Output the (x, y) coordinate of the center of the cell containing the given text.  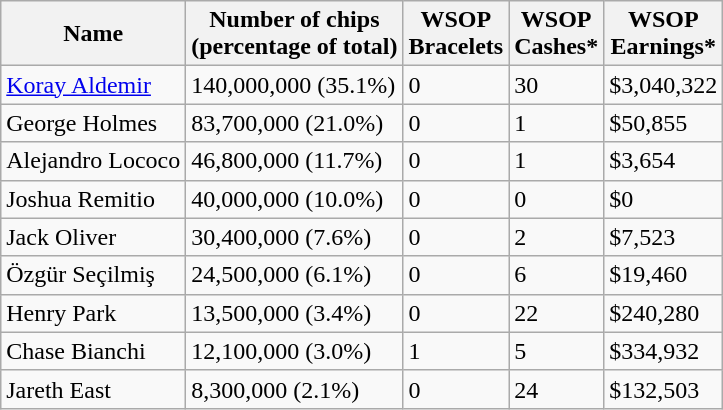
13,500,000 (3.4%) (294, 313)
Jareth East (94, 389)
$334,932 (664, 351)
Jack Oliver (94, 237)
Joshua Remitio (94, 199)
Name (94, 34)
WSOPEarnings* (664, 34)
$3,040,322 (664, 85)
83,700,000 (21.0%) (294, 123)
2 (556, 237)
Number of chips(percentage of total) (294, 34)
$50,855 (664, 123)
WSOPCashes* (556, 34)
6 (556, 275)
40,000,000 (10.0%) (294, 199)
Chase Bianchi (94, 351)
140,000,000 (35.1%) (294, 85)
Özgür Seçilmiş (94, 275)
24,500,000 (6.1%) (294, 275)
30 (556, 85)
46,800,000 (11.7%) (294, 161)
George Holmes (94, 123)
8,300,000 (2.1%) (294, 389)
$7,523 (664, 237)
Henry Park (94, 313)
22 (556, 313)
$19,460 (664, 275)
12,100,000 (3.0%) (294, 351)
$3,654 (664, 161)
WSOPBracelets (456, 34)
24 (556, 389)
Koray Aldemir (94, 85)
$240,280 (664, 313)
Alejandro Lococo (94, 161)
$0 (664, 199)
30,400,000 (7.6%) (294, 237)
$132,503 (664, 389)
5 (556, 351)
